Find where the given text appears and provide that cell's center as [X, Y] coordinate. 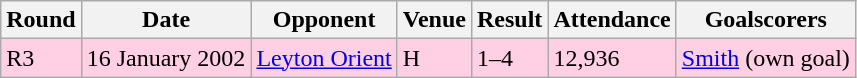
Date [166, 20]
16 January 2002 [166, 58]
Smith (own goal) [766, 58]
Leyton Orient [324, 58]
Round [41, 20]
1–4 [509, 58]
R3 [41, 58]
Opponent [324, 20]
Goalscorers [766, 20]
H [434, 58]
12,936 [612, 58]
Result [509, 20]
Venue [434, 20]
Attendance [612, 20]
